From the cell containing the given text, extract its center point as [x, y] coordinate. 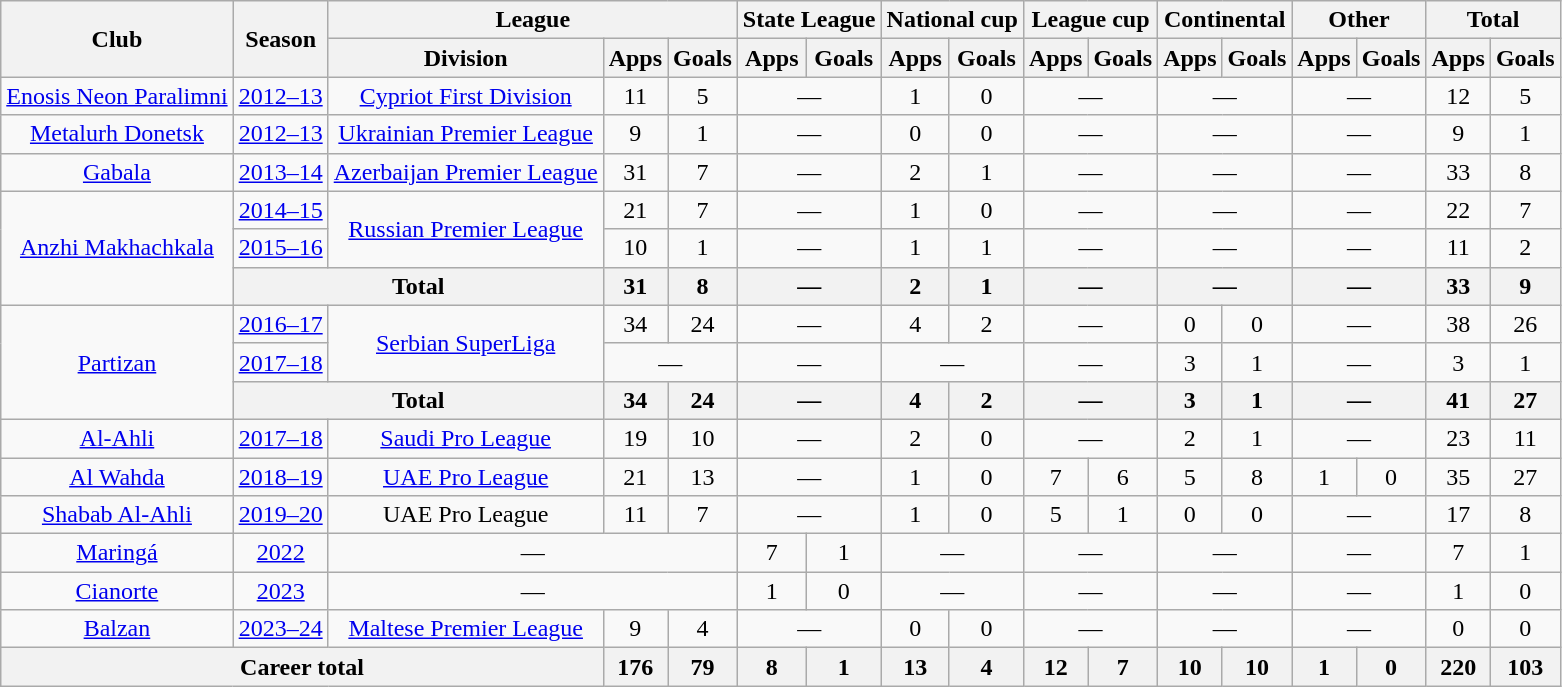
State League [809, 20]
Al-Ahli [117, 438]
Metalurh Donetsk [117, 134]
Azerbaijan Premier League [466, 172]
Ukrainian Premier League [466, 134]
Partizan [117, 362]
Other [1359, 20]
23 [1458, 438]
National cup [952, 20]
Season [280, 39]
2023 [280, 591]
176 [635, 667]
2013–14 [280, 172]
220 [1458, 667]
2016–17 [280, 324]
Shabab Al-Ahli [117, 515]
2022 [280, 553]
Cypriot First Division [466, 96]
Al Wahda [117, 477]
League [532, 20]
38 [1458, 324]
2019–20 [280, 515]
19 [635, 438]
Maltese Premier League [466, 629]
17 [1458, 515]
Balzan [117, 629]
League cup [1090, 20]
Continental [1225, 20]
Gabala [117, 172]
Russian Premier League [466, 229]
41 [1458, 400]
2023–24 [280, 629]
2014–15 [280, 210]
2018–19 [280, 477]
Career total [302, 667]
Saudi Pro League [466, 438]
6 [1123, 477]
22 [1458, 210]
35 [1458, 477]
Club [117, 39]
Division [466, 58]
26 [1525, 324]
Anzhi Makhachkala [117, 248]
Serbian SuperLiga [466, 343]
Enosis Neon Paralimni [117, 96]
103 [1525, 667]
Maringá [117, 553]
2015–16 [280, 248]
Cianorte [117, 591]
79 [703, 667]
